Locate the cell with the specified text and output its [X, Y] center coordinate. 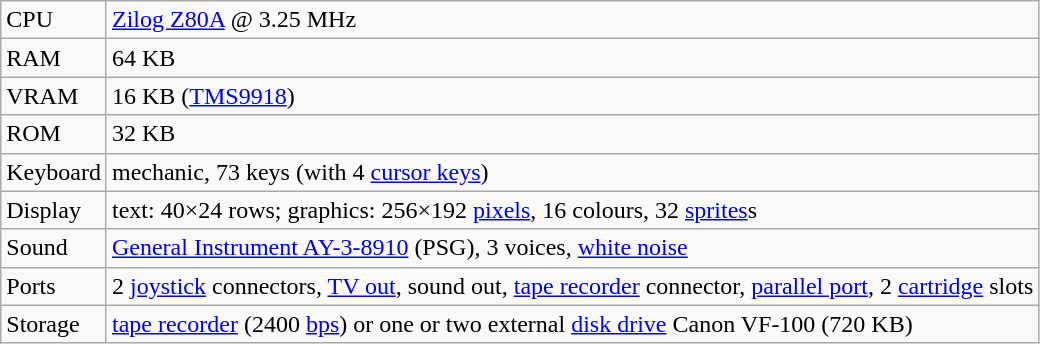
RAM [54, 58]
VRAM [54, 96]
Ports [54, 286]
CPU [54, 20]
tape recorder (2400 bps) or one or two external disk drive Canon VF-100 (720 KB) [572, 324]
32 KB [572, 134]
Keyboard [54, 172]
General Instrument AY-3-8910 (PSG), 3 voices, white noise [572, 248]
Zilog Z80A @ 3.25 MHz [572, 20]
Storage [54, 324]
64 KB [572, 58]
Sound [54, 248]
ROM [54, 134]
2 joystick connectors, TV out, sound out, tape recorder connector, parallel port, 2 cartridge slots [572, 286]
text: 40×24 rows; graphics: 256×192 pixels, 16 colours, 32 spritess [572, 210]
Display [54, 210]
16 KB (TMS9918) [572, 96]
mechanic, 73 keys (with 4 cursor keys) [572, 172]
